For the text-containing cell, return its midpoint in (x, y) coordinate format. 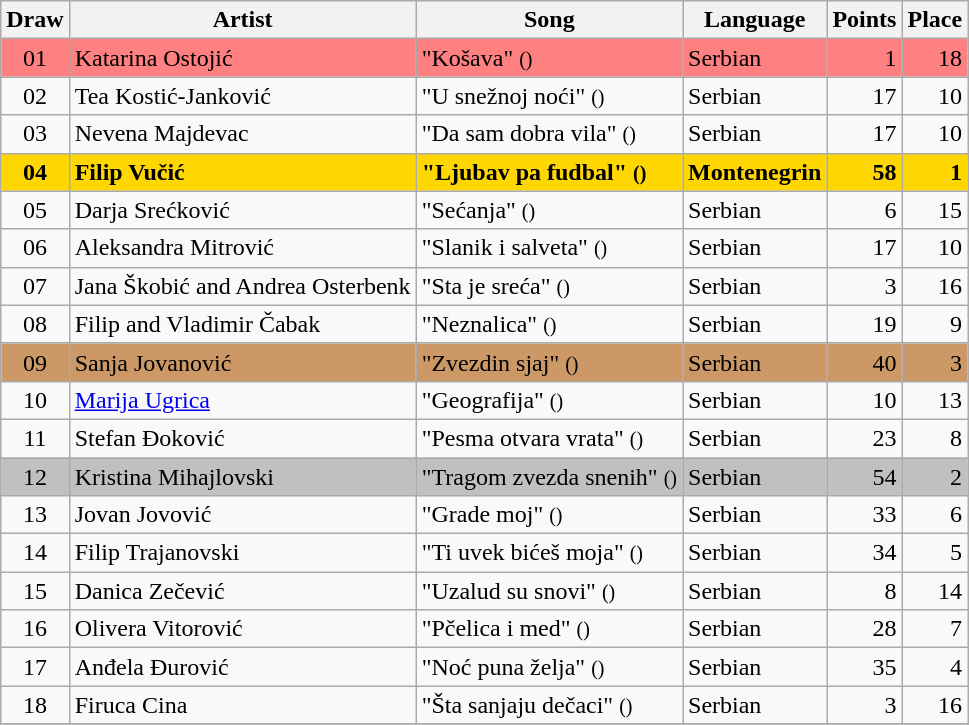
08 (35, 324)
Jana Škobić and Andrea Osterbenk (242, 286)
"Slanik i salveta" () (549, 248)
Place (935, 20)
09 (35, 362)
12 (35, 477)
Montenegrin (754, 172)
07 (35, 286)
19 (864, 324)
Katarina Ostojić (242, 58)
Firuca Cina (242, 705)
"Košava" () (549, 58)
7 (935, 629)
Language (754, 20)
34 (864, 553)
Darja Srećković (242, 210)
"Ti uvek bićeš moja" () (549, 553)
58 (864, 172)
03 (35, 134)
Stefan Đoković (242, 438)
Artist (242, 20)
"Zvezdin sjaj" () (549, 362)
"Pčelica i med" () (549, 629)
2 (935, 477)
4 (935, 667)
Filip Vučić (242, 172)
04 (35, 172)
11 (35, 438)
"Tragom zvezda snenih" () (549, 477)
Points (864, 20)
5 (935, 553)
Aleksandra Mitrović (242, 248)
05 (35, 210)
"Šta sanjaju dečaci" () (549, 705)
40 (864, 362)
Nevena Majdevac (242, 134)
Anđela Đurović (242, 667)
Sanja Jovanović (242, 362)
"Geografija" () (549, 400)
9 (935, 324)
"Sta je sreća" () (549, 286)
Olivera Vitorović (242, 629)
"Sećanja" () (549, 210)
02 (35, 96)
"Uzalud su snovi" () (549, 591)
Tea Kostić-Janković (242, 96)
Kristina Mihajlovski (242, 477)
"Pesma otvara vrata" () (549, 438)
33 (864, 515)
"Ljubav pa fudbal" () (549, 172)
Filip and Vladimir Čabak (242, 324)
Draw (35, 20)
Marija Ugrica (242, 400)
"Noć puna želja" () (549, 667)
01 (35, 58)
54 (864, 477)
Jovan Jovović (242, 515)
"U snežnoj noći" () (549, 96)
Danica Zečević (242, 591)
"Neznalica" () (549, 324)
"Grade moj" () (549, 515)
06 (35, 248)
23 (864, 438)
Filip Trajanovski (242, 553)
Song (549, 20)
28 (864, 629)
35 (864, 667)
"Da sam dobra vila" () (549, 134)
